Output the [X, Y] coordinate of the center of the cell containing the given text.  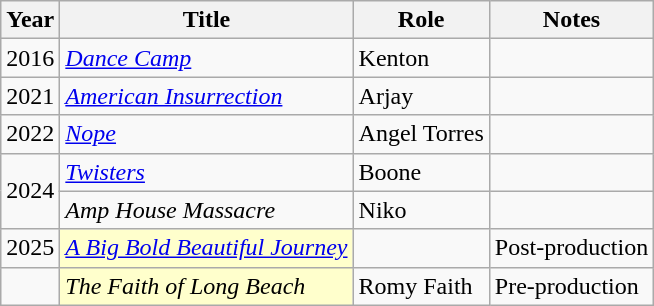
Dance Camp [206, 58]
2022 [30, 134]
Niko [421, 210]
Romy Faith [421, 286]
Boone [421, 172]
Kenton [421, 58]
A Big Bold Beautiful Journey [206, 248]
Notes [571, 20]
Twisters [206, 172]
2024 [30, 191]
2025 [30, 248]
Post-production [571, 248]
2021 [30, 96]
Role [421, 20]
2016 [30, 58]
American Insurrection [206, 96]
Angel Torres [421, 134]
Pre-production [571, 286]
Year [30, 20]
Title [206, 20]
The Faith of Long Beach [206, 286]
Arjay [421, 96]
Amp House Massacre [206, 210]
Nope [206, 134]
